Output the [X, Y] coordinate of the center of the cell containing the given text.  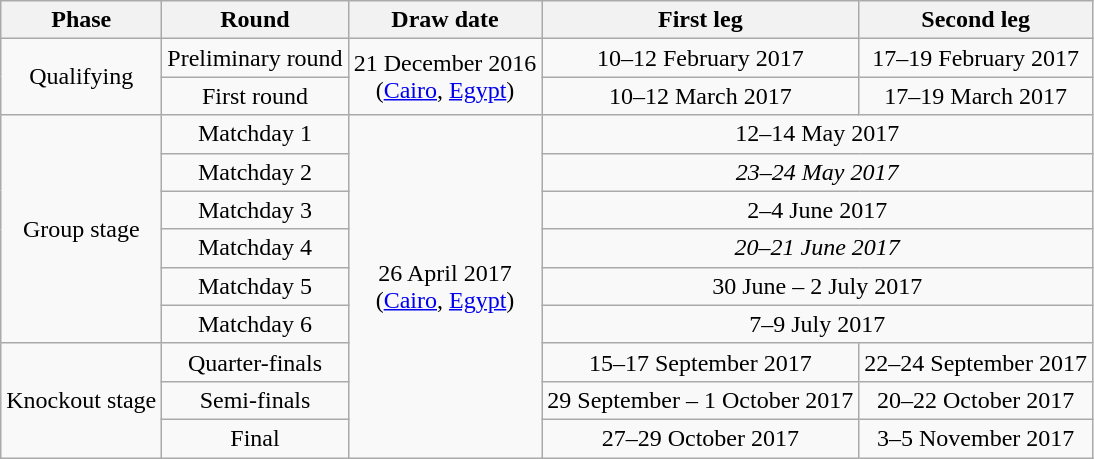
Phase [82, 20]
10–12 February 2017 [700, 58]
15–17 September 2017 [700, 362]
Round [255, 20]
Preliminary round [255, 58]
17–19 March 2017 [976, 96]
29 September – 1 October 2017 [700, 400]
23–24 May 2017 [818, 172]
Group stage [82, 229]
Final [255, 438]
Matchday 5 [255, 286]
21 December 2016(Cairo, Egypt) [445, 77]
20–22 October 2017 [976, 400]
30 June – 2 July 2017 [818, 286]
10–12 March 2017 [700, 96]
20–21 June 2017 [818, 248]
12–14 May 2017 [818, 134]
3–5 November 2017 [976, 438]
Quarter-finals [255, 362]
Matchday 3 [255, 210]
Matchday 2 [255, 172]
First leg [700, 20]
Qualifying [82, 77]
First round [255, 96]
Second leg [976, 20]
Matchday 6 [255, 324]
2–4 June 2017 [818, 210]
27–29 October 2017 [700, 438]
17–19 February 2017 [976, 58]
Matchday 1 [255, 134]
Draw date [445, 20]
Knockout stage [82, 400]
7–9 July 2017 [818, 324]
26 April 2017(Cairo, Egypt) [445, 286]
22–24 September 2017 [976, 362]
Matchday 4 [255, 248]
Semi-finals [255, 400]
